Return (X, Y) of the center of cell containing provided text 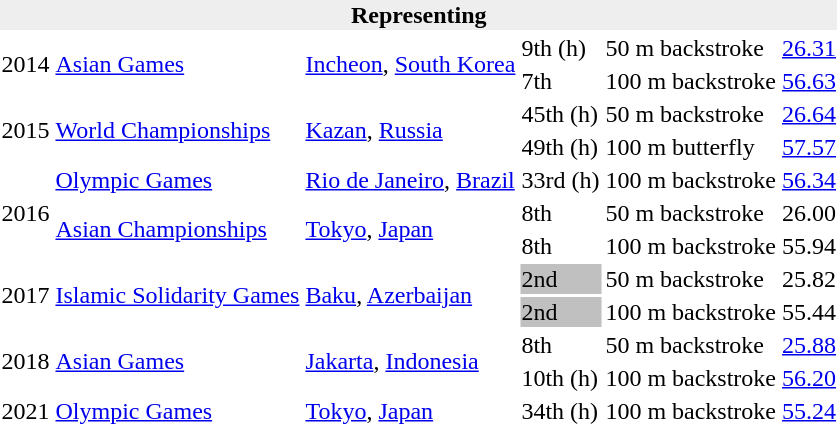
9th (h) (560, 48)
Rio de Janeiro, Brazil (410, 180)
7th (560, 81)
2016 (26, 213)
10th (h) (560, 378)
2017 (26, 296)
Incheon, South Korea (410, 64)
World Championships (178, 130)
33rd (h) (560, 180)
100 m butterfly (691, 147)
49th (h) (560, 147)
2015 (26, 130)
2014 (26, 64)
Islamic Solidarity Games (178, 296)
2018 (26, 362)
Olympic Games (178, 180)
Baku, Azerbaijan (410, 296)
Asian Championships (178, 230)
Tokyo, Japan (410, 230)
Jakarta, Indonesia (410, 362)
Kazan, Russia (410, 130)
45th (h) (560, 114)
